Output the (x, y) coordinate of the center of the cell containing the given text.  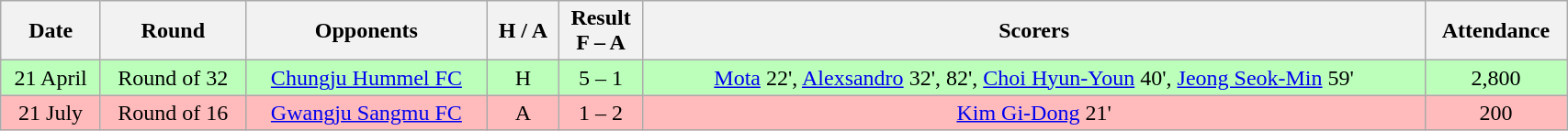
H (524, 78)
H / A (524, 31)
Date (51, 31)
Round of 16 (173, 113)
21 July (51, 113)
21 April (51, 78)
Round (173, 31)
1 – 2 (601, 113)
5 – 1 (601, 78)
Attendance (1495, 31)
Opponents (367, 31)
Round of 32 (173, 78)
A (524, 113)
Gwangju Sangmu FC (367, 113)
ResultF – A (601, 31)
Mota 22', Alexsandro 32', 82', Choi Hyun-Youn 40', Jeong Seok-Min 59' (1034, 78)
Kim Gi-Dong 21' (1034, 113)
2,800 (1495, 78)
Scorers (1034, 31)
200 (1495, 113)
Chungju Hummel FC (367, 78)
